Detect which cell encompasses the target text, then output its [X, Y] center coordinate. 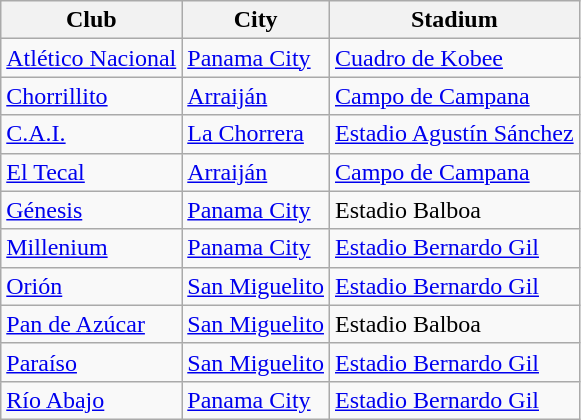
C.A.I. [92, 134]
City [256, 20]
Orión [92, 286]
La Chorrera [256, 134]
El Tecal [92, 172]
Atlético Nacional [92, 58]
Millenium [92, 248]
Estadio Agustín Sánchez [454, 134]
Pan de Azúcar [92, 324]
Stadium [454, 20]
Cuadro de Kobee [454, 58]
Chorrillito [92, 96]
Paraíso [92, 362]
Génesis [92, 210]
Río Abajo [92, 400]
Club [92, 20]
